Extract the (x, y) coordinate from the center of the cell holding the provided text.  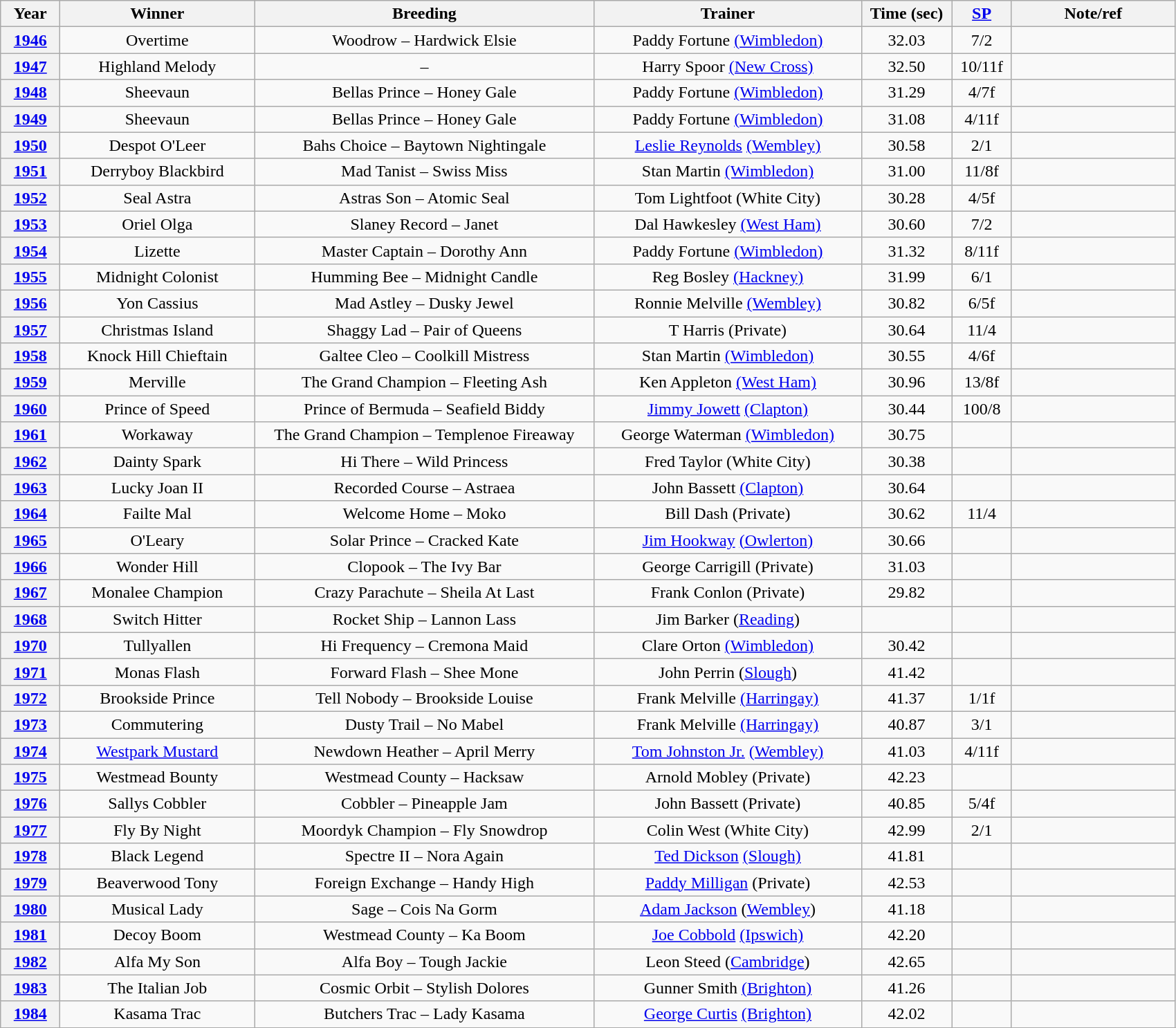
31.08 (906, 119)
30.38 (906, 461)
Commutering (158, 724)
30.96 (906, 383)
40.85 (906, 804)
O'Leary (158, 540)
Slaney Record – Janet (425, 224)
1965 (30, 540)
The Grand Champion – Fleeting Ash (425, 383)
30.42 (906, 645)
32.50 (906, 66)
Bahs Choice – Baytown Nightingale (425, 145)
31.03 (906, 567)
Jim Hookway (Owlerton) (728, 540)
Harry Spoor (New Cross) (728, 66)
1957 (30, 330)
1977 (30, 830)
Wonder Hill (158, 567)
Jim Barker (Reading) (728, 619)
1973 (30, 724)
42.20 (906, 935)
John Perrin (Slough) (728, 672)
George Waterman (Wimbledon) (728, 435)
Hi Frequency – Cremona Maid (425, 645)
Jimmy Jowett (Clapton) (728, 409)
Butchers Trac – Lady Kasama (425, 1014)
Solar Prince – Cracked Kate (425, 540)
Spectre II – Nora Again (425, 856)
Prince of Bermuda – Seafield Biddy (425, 409)
Workaway (158, 435)
Recorded Course – Astraea (425, 488)
Prince of Speed (158, 409)
41.26 (906, 988)
Cobbler – Pineapple Jam (425, 804)
Master Captain – Dorothy Ann (425, 250)
Tullyallen (158, 645)
30.58 (906, 145)
John Bassett (Clapton) (728, 488)
1981 (30, 935)
The Grand Champion – Templenoe Fireaway (425, 435)
Newdown Heather – April Merry (425, 751)
Reg Bosley (Hackney) (728, 277)
1948 (30, 93)
13/8f (982, 383)
1975 (30, 778)
Clopook – The Ivy Bar (425, 567)
Westmead Bounty (158, 778)
Year (30, 14)
Yon Cassius (158, 303)
41.03 (906, 751)
Brookside Prince (158, 698)
30.44 (906, 409)
Cosmic Orbit – Stylish Dolores (425, 988)
Tell Nobody – Brookside Louise (425, 698)
Time (sec) (906, 14)
Ken Appleton (West Ham) (728, 383)
Forward Flash – Shee Mone (425, 672)
Galtee Cleo – Coolkill Mistress (425, 356)
41.42 (906, 672)
Moordyk Champion – Fly Snowdrop (425, 830)
Westmead County – Ka Boom (425, 935)
6/5f (982, 303)
Black Legend (158, 856)
29.82 (906, 593)
1967 (30, 593)
Leslie Reynolds (Wembley) (728, 145)
Highland Melody (158, 66)
Overtime (158, 40)
Seal Astra (158, 198)
Decoy Boom (158, 935)
41.81 (906, 856)
1950 (30, 145)
Lucky Joan II (158, 488)
Hi There – Wild Princess (425, 461)
6/1 (982, 277)
Breeding (425, 14)
Ronnie Melville (Wembley) (728, 303)
42.02 (906, 1014)
1947 (30, 66)
Fly By Night (158, 830)
42.65 (906, 962)
30.60 (906, 224)
Woodrow – Hardwick Elsie (425, 40)
31.99 (906, 277)
SP (982, 14)
George Carrigill (Private) (728, 567)
31.32 (906, 250)
Musical Lady (158, 909)
Dal Hawkesley (West Ham) (728, 224)
Kasama Trac (158, 1014)
The Italian Job (158, 988)
1952 (30, 198)
5/4f (982, 804)
1970 (30, 645)
42.23 (906, 778)
1983 (30, 988)
Beaverwood Tony (158, 883)
Bill Dash (Private) (728, 514)
10/11f (982, 66)
Derryboy Blackbird (158, 172)
Alfa Boy – Tough Jackie (425, 962)
30.66 (906, 540)
100/8 (982, 409)
Colin West (White City) (728, 830)
30.82 (906, 303)
Despot O'Leer (158, 145)
Foreign Exchange – Handy High (425, 883)
T Harris (Private) (728, 330)
Tom Johnston Jr. (Wembley) (728, 751)
1979 (30, 883)
Trainer (728, 14)
Leon Steed (Cambridge) (728, 962)
Adam Jackson (Wembley) (728, 909)
Lizette (158, 250)
Monas Flash (158, 672)
31.00 (906, 172)
8/11f (982, 250)
1964 (30, 514)
1962 (30, 461)
Dusty Trail – No Mabel (425, 724)
32.03 (906, 40)
Joe Cobbold (Ipswich) (728, 935)
Midnight Colonist (158, 277)
1968 (30, 619)
Dainty Spark (158, 461)
1980 (30, 909)
Clare Orton (Wimbledon) (728, 645)
4/5f (982, 198)
Crazy Parachute – Sheila At Last (425, 593)
1959 (30, 383)
1961 (30, 435)
42.99 (906, 830)
1956 (30, 303)
1/1f (982, 698)
1954 (30, 250)
Note/ref (1093, 14)
Frank Conlon (Private) (728, 593)
Merville (158, 383)
Oriel Olga (158, 224)
Tom Lightfoot (White City) (728, 198)
Westpark Mustard (158, 751)
Sallys Cobbler (158, 804)
– (425, 66)
Paddy Milligan (Private) (728, 883)
1984 (30, 1014)
1951 (30, 172)
Mad Astley – Dusky Jewel (425, 303)
Christmas Island (158, 330)
4/6f (982, 356)
1971 (30, 672)
Alfa My Son (158, 962)
42.53 (906, 883)
30.75 (906, 435)
Gunner Smith (Brighton) (728, 988)
Humming Bee – Midnight Candle (425, 277)
31.29 (906, 93)
40.87 (906, 724)
1963 (30, 488)
John Bassett (Private) (728, 804)
Switch Hitter (158, 619)
Sage – Cois Na Gorm (425, 909)
11/8f (982, 172)
Shaggy Lad – Pair of Queens (425, 330)
1958 (30, 356)
Westmead County – Hacksaw (425, 778)
Astras Son – Atomic Seal (425, 198)
30.28 (906, 198)
1955 (30, 277)
1974 (30, 751)
41.18 (906, 909)
Arnold Mobley (Private) (728, 778)
1966 (30, 567)
30.55 (906, 356)
Rocket Ship – Lannon Lass (425, 619)
1976 (30, 804)
George Curtis (Brighton) (728, 1014)
1982 (30, 962)
Welcome Home – Moko (425, 514)
Mad Tanist – Swiss Miss (425, 172)
1978 (30, 856)
Ted Dickson (Slough) (728, 856)
1953 (30, 224)
Knock Hill Chieftain (158, 356)
1960 (30, 409)
41.37 (906, 698)
Fred Taylor (White City) (728, 461)
Failte Mal (158, 514)
4/7f (982, 93)
1946 (30, 40)
30.62 (906, 514)
1949 (30, 119)
1972 (30, 698)
3/1 (982, 724)
Winner (158, 14)
Monalee Champion (158, 593)
